Return the [X, Y] coordinate for the center point of the cell that contains the specified text.  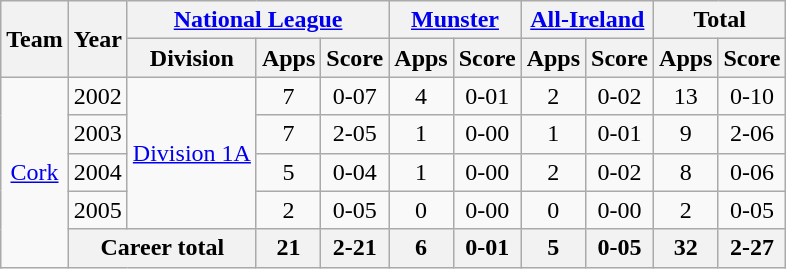
2-05 [355, 134]
21 [288, 248]
13 [686, 96]
2-27 [752, 248]
Division [192, 58]
0-07 [355, 96]
4 [421, 96]
2005 [98, 210]
9 [686, 134]
Career total [162, 248]
0-06 [752, 172]
2-21 [355, 248]
All-Ireland [587, 20]
National League [258, 20]
2002 [98, 96]
0-10 [752, 96]
Munster [455, 20]
Team [35, 39]
Year [98, 39]
0-04 [355, 172]
8 [686, 172]
6 [421, 248]
2004 [98, 172]
2003 [98, 134]
Total [720, 20]
Cork [35, 172]
32 [686, 248]
2-06 [752, 134]
Division 1A [192, 153]
